For the text-containing cell, return its midpoint in [x, y] coordinate format. 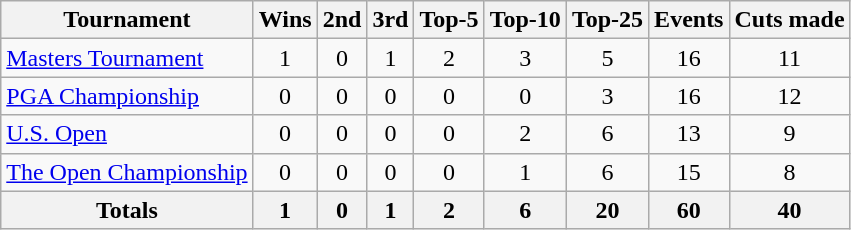
60 [689, 210]
5 [607, 58]
15 [689, 172]
Top-25 [607, 20]
8 [790, 172]
3rd [390, 20]
U.S. Open [127, 134]
11 [790, 58]
Totals [127, 210]
Masters Tournament [127, 58]
Cuts made [790, 20]
Top-10 [525, 20]
13 [689, 134]
40 [790, 210]
20 [607, 210]
PGA Championship [127, 96]
Tournament [127, 20]
9 [790, 134]
The Open Championship [127, 172]
Events [689, 20]
12 [790, 96]
2nd [342, 20]
Top-5 [449, 20]
Wins [285, 20]
